For the text-containing cell, return its midpoint in (x, y) coordinate format. 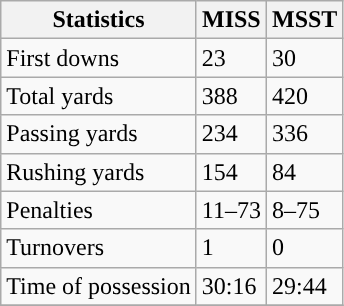
154 (231, 172)
84 (304, 172)
First downs (99, 58)
Total yards (99, 96)
29:44 (304, 286)
Time of possession (99, 286)
Turnovers (99, 248)
388 (231, 96)
23 (231, 58)
30 (304, 58)
Rushing yards (99, 172)
336 (304, 134)
11–73 (231, 210)
MISS (231, 20)
8–75 (304, 210)
Passing yards (99, 134)
234 (231, 134)
MSST (304, 20)
Penalties (99, 210)
30:16 (231, 286)
420 (304, 96)
Statistics (99, 20)
1 (231, 248)
0 (304, 248)
